Scan for the cell matching the given text and deliver its (x, y) coordinate at center. 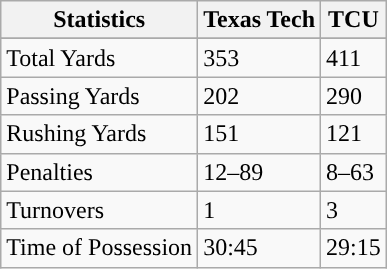
Time of Possession (100, 248)
151 (260, 134)
12–89 (260, 172)
202 (260, 96)
TCU (354, 20)
Passing Yards (100, 96)
Penalties (100, 172)
1 (260, 210)
30:45 (260, 248)
Statistics (100, 20)
Turnovers (100, 210)
3 (354, 210)
8–63 (354, 172)
Total Yards (100, 58)
290 (354, 96)
353 (260, 58)
121 (354, 134)
Rushing Yards (100, 134)
29:15 (354, 248)
Texas Tech (260, 20)
411 (354, 58)
